From the cell containing the given text, extract its center point as (X, Y) coordinate. 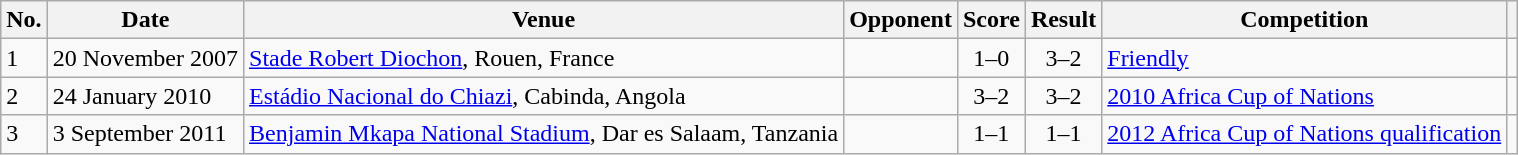
3 (24, 134)
Friendly (1304, 58)
1–0 (991, 58)
Score (991, 20)
Result (1063, 20)
20 November 2007 (145, 58)
2010 Africa Cup of Nations (1304, 96)
24 January 2010 (145, 96)
Venue (544, 20)
2012 Africa Cup of Nations qualification (1304, 134)
1 (24, 58)
Stade Robert Diochon, Rouen, France (544, 58)
2 (24, 96)
Benjamin Mkapa National Stadium, Dar es Salaam, Tanzania (544, 134)
3 September 2011 (145, 134)
Opponent (901, 20)
Estádio Nacional do Chiazi, Cabinda, Angola (544, 96)
No. (24, 20)
Competition (1304, 20)
Date (145, 20)
